Output the [x, y] coordinate of the center of the cell containing the given text.  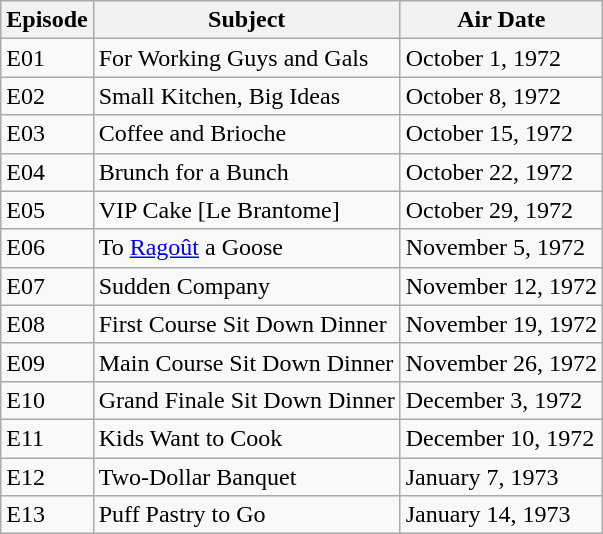
October 15, 1972 [501, 134]
E03 [47, 134]
To Ragoût a Goose [246, 248]
For Working Guys and Gals [246, 58]
Sudden Company [246, 286]
E09 [47, 362]
E10 [47, 400]
E13 [47, 515]
E07 [47, 286]
Brunch for a Bunch [246, 172]
First Course Sit Down Dinner [246, 324]
January 7, 1973 [501, 477]
E11 [47, 438]
Coffee and Brioche [246, 134]
Two-Dollar Banquet [246, 477]
Main Course Sit Down Dinner [246, 362]
November 19, 1972 [501, 324]
October 22, 1972 [501, 172]
E01 [47, 58]
Air Date [501, 20]
E05 [47, 210]
Grand Finale Sit Down Dinner [246, 400]
E08 [47, 324]
December 3, 1972 [501, 400]
Small Kitchen, Big Ideas [246, 96]
E04 [47, 172]
E02 [47, 96]
E06 [47, 248]
Kids Want to Cook [246, 438]
VIP Cake [Le Brantome] [246, 210]
October 29, 1972 [501, 210]
December 10, 1972 [501, 438]
November 26, 1972 [501, 362]
January 14, 1973 [501, 515]
E12 [47, 477]
October 1, 1972 [501, 58]
November 12, 1972 [501, 286]
November 5, 1972 [501, 248]
Puff Pastry to Go [246, 515]
Episode [47, 20]
Subject [246, 20]
October 8, 1972 [501, 96]
